For the text-containing cell, return its midpoint in [X, Y] coordinate format. 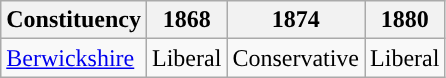
1874 [296, 20]
Conservative [296, 58]
Constituency [74, 20]
Berwickshire [74, 58]
1880 [405, 20]
1868 [186, 20]
